Capture the cell that displays the provided text and extract its (x, y) central coordinate. 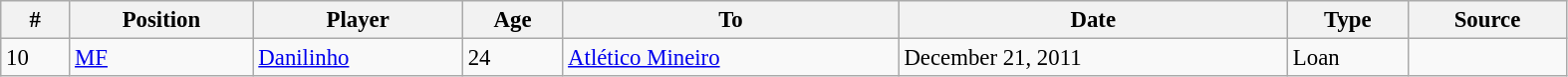
To (731, 20)
Date (1093, 20)
Player (358, 20)
Position (161, 20)
Danilinho (358, 58)
Atlético Mineiro (731, 58)
24 (512, 58)
December 21, 2011 (1093, 58)
MF (161, 58)
Source (1487, 20)
# (36, 20)
Type (1349, 20)
Loan (1349, 58)
Age (512, 20)
10 (36, 58)
